Output the (x, y) coordinate of the center of the cell containing the given text.  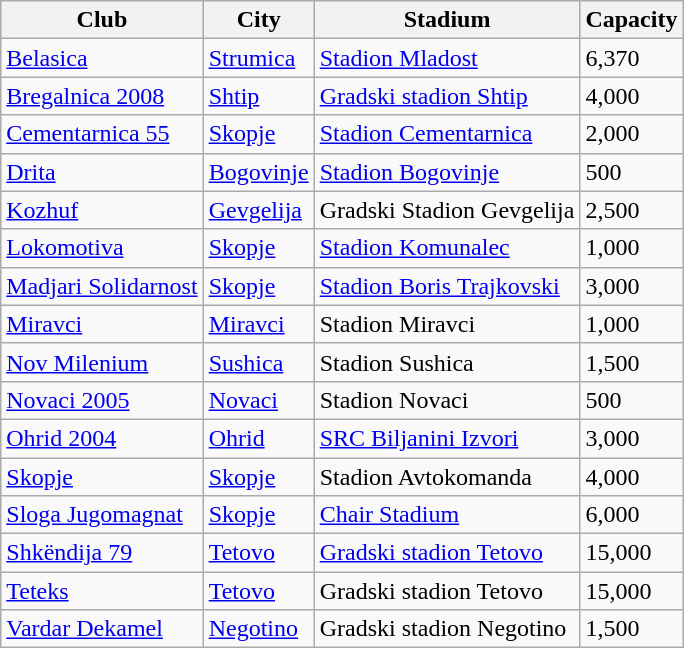
2,000 (632, 134)
Belasica (102, 58)
Stadion Avtokomanda (447, 477)
Cementarnica 55 (102, 134)
Drita (102, 172)
Lokomotiva (102, 248)
Stadion Sushica (447, 362)
City (258, 20)
Vardar Dekamel (102, 629)
SRC Biljanini Izvori (447, 438)
Gevgelija (258, 210)
Bogovinje (258, 172)
Sushica (258, 362)
Madjari Solidarnost (102, 286)
6,370 (632, 58)
Novaci 2005 (102, 400)
Shtip (258, 96)
Strumica (258, 58)
Stadion Komunalec (447, 248)
Ohrid 2004 (102, 438)
Chair Stadium (447, 515)
Capacity (632, 20)
Stadium (447, 20)
Gradski Stadion Gevgelija (447, 210)
6,000 (632, 515)
Novaci (258, 400)
Stadion Mladost (447, 58)
Shkëndija 79 (102, 553)
Stadion Cementarnica (447, 134)
Gradski stadion Shtip (447, 96)
Kozhuf (102, 210)
Stadion Miravci (447, 324)
Teteks (102, 591)
Nov Milenium (102, 362)
Negotino (258, 629)
Stadion Novaci (447, 400)
Stadion Bogovinje (447, 172)
Sloga Jugomagnat (102, 515)
Club (102, 20)
Ohrid (258, 438)
Bregalnica 2008 (102, 96)
Gradski stadion Negotino (447, 629)
Stadion Boris Trajkovski (447, 286)
2,500 (632, 210)
